Find where the given text appears and provide that cell's center as [X, Y] coordinate. 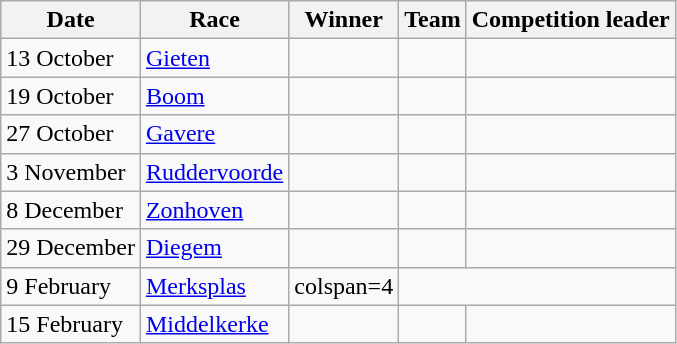
Boom [214, 96]
colspan=4 [344, 286]
19 October [71, 96]
Gavere [214, 134]
Zonhoven [214, 210]
8 December [71, 210]
15 February [71, 324]
29 December [71, 248]
Race [214, 20]
Date [71, 20]
Gieten [214, 58]
27 October [71, 134]
Team [433, 20]
Middelkerke [214, 324]
9 February [71, 286]
Competition leader [570, 20]
Merksplas [214, 286]
3 November [71, 172]
13 October [71, 58]
Diegem [214, 248]
Winner [344, 20]
Ruddervoorde [214, 172]
